Locate the cell with the specified text and output its (x, y) center coordinate. 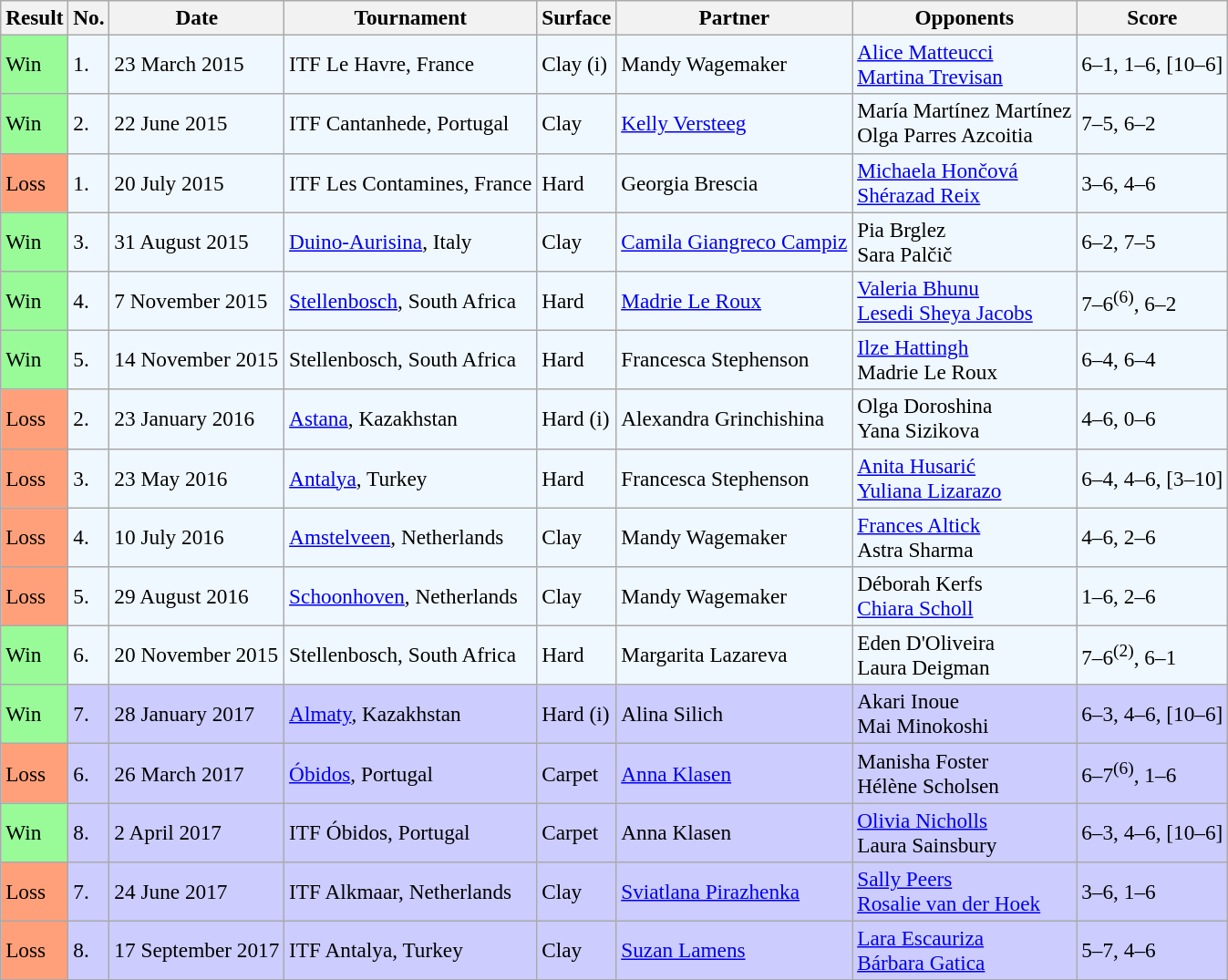
Amstelveen, Netherlands (410, 536)
23 May 2016 (197, 478)
6–4, 6–4 (1152, 359)
23 January 2016 (197, 419)
6–2, 7–5 (1152, 241)
26 March 2017 (197, 773)
Anita Husarić Yuliana Lizarazo (965, 478)
6–1, 1–6, [10–6] (1152, 64)
Partner (735, 17)
Result (35, 17)
14 November 2015 (197, 359)
20 November 2015 (197, 655)
20 July 2015 (197, 182)
28 January 2017 (197, 715)
Surface (576, 17)
17 September 2017 (197, 950)
Clay (i) (576, 64)
7–6(2), 6–1 (1152, 655)
3–6, 4–6 (1152, 182)
Sally Peers Rosalie van der Hoek (965, 892)
Antalya, Turkey (410, 478)
Georgia Brescia (735, 182)
Date (197, 17)
Alina Silich (735, 715)
Madrie Le Roux (735, 301)
Lara Escauriza Bárbara Gatica (965, 950)
Eden D'Oliveira Laura Deigman (965, 655)
ITF Óbidos, Portugal (410, 831)
Schoonhoven, Netherlands (410, 596)
Michaela Hončová Shérazad Reix (965, 182)
Opponents (965, 17)
4–6, 2–6 (1152, 536)
Manisha Foster Hélène Scholsen (965, 773)
ITF Cantanhede, Portugal (410, 124)
Duino-Aurisina, Italy (410, 241)
10 July 2016 (197, 536)
No. (89, 17)
Akari Inoue Mai Minokoshi (965, 715)
Kelly Versteeg (735, 124)
5–7, 4–6 (1152, 950)
22 June 2015 (197, 124)
Olivia Nicholls Laura Sainsbury (965, 831)
3–6, 1–6 (1152, 892)
Olga Doroshina Yana Sizikova (965, 419)
ITF Les Contamines, France (410, 182)
Ilze Hattingh Madrie Le Roux (965, 359)
4–6, 0–6 (1152, 419)
Pia Brglez Sara Palčič (965, 241)
Astana, Kazakhstan (410, 419)
24 June 2017 (197, 892)
Score (1152, 17)
Tournament (410, 17)
ITF Alkmaar, Netherlands (410, 892)
Suzan Lamens (735, 950)
Valeria Bhunu Lesedi Sheya Jacobs (965, 301)
ITF Le Havre, France (410, 64)
Camila Giangreco Campiz (735, 241)
7–5, 6–2 (1152, 124)
29 August 2016 (197, 596)
Alice Matteucci Martina Trevisan (965, 64)
Frances Altick Astra Sharma (965, 536)
María Martínez Martínez Olga Parres Azcoitia (965, 124)
7 November 2015 (197, 301)
Sviatlana Pirazhenka (735, 892)
Margarita Lazareva (735, 655)
ITF Antalya, Turkey (410, 950)
Alexandra Grinchishina (735, 419)
6–7(6), 1–6 (1152, 773)
1–6, 2–6 (1152, 596)
Óbidos, Portugal (410, 773)
2 April 2017 (197, 831)
31 August 2015 (197, 241)
7–6(6), 6–2 (1152, 301)
23 March 2015 (197, 64)
Déborah Kerfs Chiara Scholl (965, 596)
6–4, 4–6, [3–10] (1152, 478)
Almaty, Kazakhstan (410, 715)
